Locate the cell with the specified text and output its (X, Y) center coordinate. 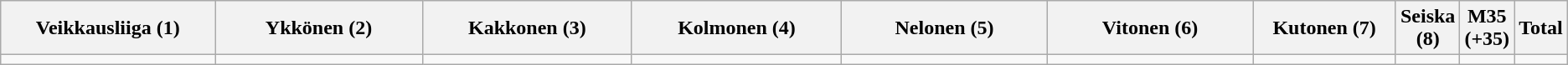
Nelonen (5) (945, 28)
Veikkausliiga (1) (108, 28)
M35 (+35) (1488, 28)
Ykkönen (2) (319, 28)
Kutonen (7) (1325, 28)
Seiska (8) (1427, 28)
Total (1541, 28)
Kolmonen (4) (736, 28)
Kakkonen (3) (527, 28)
Vitonen (6) (1149, 28)
